Output the (x, y) coordinate of the center of the cell containing the given text.  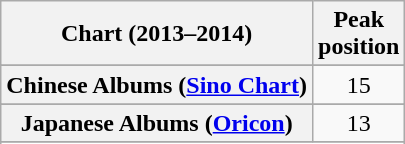
Japanese Albums (Oricon) (157, 123)
15 (359, 85)
13 (359, 123)
Peakposition (359, 34)
Chart (2013–2014) (157, 34)
Chinese Albums (Sino Chart) (157, 85)
